Search for the cell housing the specified text and yield its (X, Y) center coordinate. 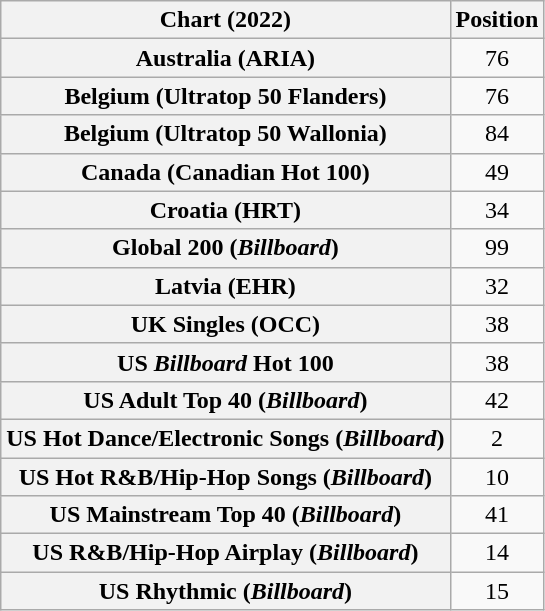
US Hot R&B/Hip-Hop Songs (Billboard) (226, 477)
15 (497, 591)
US Adult Top 40 (Billboard) (226, 400)
US Mainstream Top 40 (Billboard) (226, 515)
10 (497, 477)
2 (497, 438)
UK Singles (OCC) (226, 324)
Belgium (Ultratop 50 Wallonia) (226, 134)
Latvia (EHR) (226, 286)
Belgium (Ultratop 50 Flanders) (226, 96)
42 (497, 400)
Position (497, 20)
Canada (Canadian Hot 100) (226, 172)
Croatia (HRT) (226, 210)
41 (497, 515)
US Rhythmic (Billboard) (226, 591)
US Billboard Hot 100 (226, 362)
49 (497, 172)
Global 200 (Billboard) (226, 248)
99 (497, 248)
Australia (ARIA) (226, 58)
34 (497, 210)
Chart (2022) (226, 20)
32 (497, 286)
14 (497, 553)
84 (497, 134)
US Hot Dance/Electronic Songs (Billboard) (226, 438)
US R&B/Hip-Hop Airplay (Billboard) (226, 553)
